Output the (X, Y) coordinate of the center of the cell containing the given text.  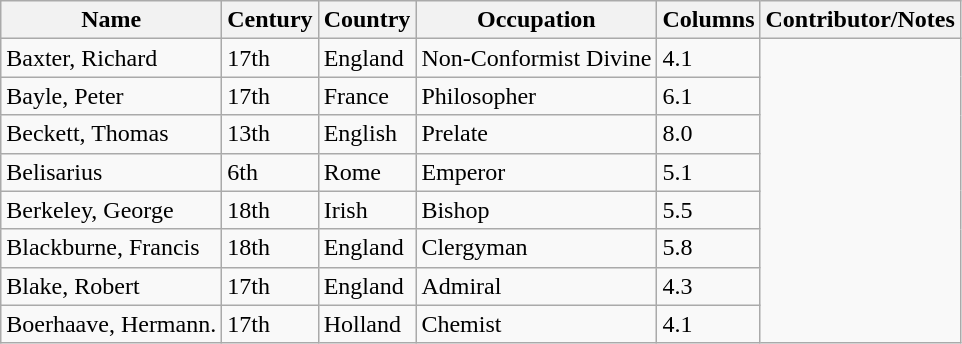
Emperor (536, 172)
8.0 (708, 134)
Occupation (536, 20)
Blackburne, Francis (112, 248)
Philosopher (536, 96)
Irish (367, 210)
Chemist (536, 324)
English (367, 134)
5.5 (708, 210)
France (367, 96)
Rome (367, 172)
Country (367, 20)
5.8 (708, 248)
Holland (367, 324)
Blake, Robert (112, 286)
Admiral (536, 286)
Name (112, 20)
4.3 (708, 286)
Prelate (536, 134)
13th (270, 134)
Belisarius (112, 172)
Bishop (536, 210)
Beckett, Thomas (112, 134)
Baxter, Richard (112, 58)
Boerhaave, Hermann. (112, 324)
Berkeley, George (112, 210)
6.1 (708, 96)
Bayle, Peter (112, 96)
5.1 (708, 172)
Contributor/Notes (860, 20)
Clergyman (536, 248)
Columns (708, 20)
Century (270, 20)
6th (270, 172)
Non-Conformist Divine (536, 58)
